Extract the (x, y) coordinate from the center of the cell holding the provided text.  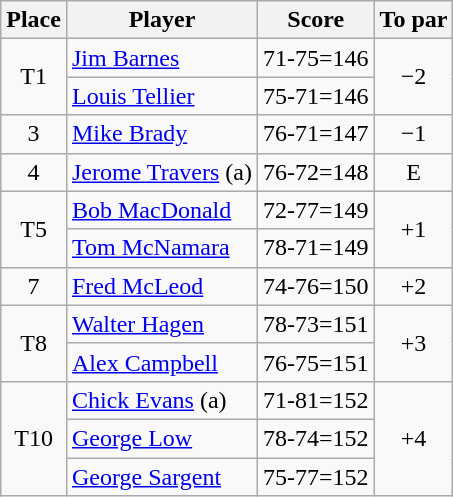
Fred McLeod (162, 286)
−1 (414, 134)
75-77=152 (316, 477)
Walter Hagen (162, 324)
+2 (414, 286)
Tom McNamara (162, 248)
Chick Evans (a) (162, 400)
Louis Tellier (162, 96)
71-81=152 (316, 400)
78-73=151 (316, 324)
+3 (414, 343)
3 (34, 134)
T10 (34, 438)
Jerome Travers (a) (162, 172)
74-76=150 (316, 286)
E (414, 172)
Mike Brady (162, 134)
T1 (34, 77)
72-77=149 (316, 210)
75-71=146 (316, 96)
7 (34, 286)
Player (162, 20)
78-74=152 (316, 438)
76-72=148 (316, 172)
George Low (162, 438)
71-75=146 (316, 58)
Score (316, 20)
T8 (34, 343)
−2 (414, 77)
T5 (34, 229)
Bob MacDonald (162, 210)
76-71=147 (316, 134)
Place (34, 20)
George Sargent (162, 477)
Jim Barnes (162, 58)
4 (34, 172)
78-71=149 (316, 248)
Alex Campbell (162, 362)
To par (414, 20)
+1 (414, 229)
+4 (414, 438)
76-75=151 (316, 362)
